Find where the given text appears and provide that cell's center as [X, Y] coordinate. 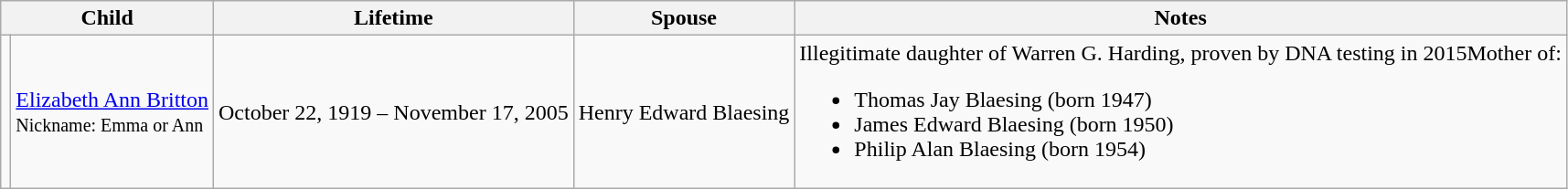
Spouse [684, 18]
October 22, 1919 – November 17, 2005 [394, 111]
Elizabeth Ann BrittonNickname: Emma or Ann [112, 111]
Notes [1180, 18]
Lifetime [394, 18]
Henry Edward Blaesing [684, 111]
Child [108, 18]
